Output the (x, y) coordinate of the center of the cell containing the given text.  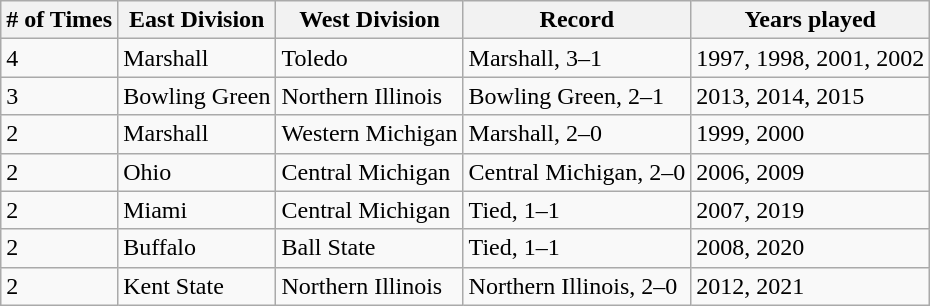
Western Michigan (370, 134)
2007, 2019 (810, 210)
West Division (370, 20)
3 (60, 96)
East Division (197, 20)
2013, 2014, 2015 (810, 96)
4 (60, 58)
Toledo (370, 58)
Miami (197, 210)
Bowling Green (197, 96)
Ohio (197, 172)
# of Times (60, 20)
1997, 1998, 2001, 2002 (810, 58)
2008, 2020 (810, 248)
Years played (810, 20)
1999, 2000 (810, 134)
2012, 2021 (810, 286)
Bowling Green, 2–1 (577, 96)
Record (577, 20)
Marshall, 2–0 (577, 134)
Kent State (197, 286)
Central Michigan, 2–0 (577, 172)
Ball State (370, 248)
Marshall, 3–1 (577, 58)
Buffalo (197, 248)
Northern Illinois, 2–0 (577, 286)
2006, 2009 (810, 172)
